From the cell containing the given text, extract its center point as (x, y) coordinate. 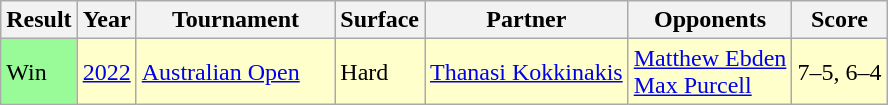
Partner (526, 20)
2022 (106, 72)
Surface (380, 20)
Tournament (236, 20)
Year (106, 20)
Opponents (710, 20)
7–5, 6–4 (840, 72)
Matthew Ebden Max Purcell (710, 72)
Australian Open (236, 72)
Result (39, 20)
Hard (380, 72)
Win (39, 72)
Score (840, 20)
Thanasi Kokkinakis (526, 72)
